Detect which cell encompasses the target text, then output its [X, Y] center coordinate. 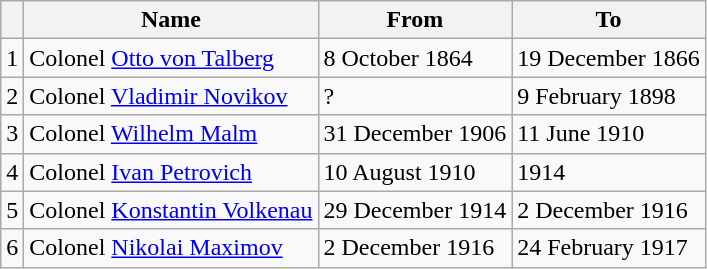
1 [12, 58]
Colonel Ivan Petrovich [171, 172]
From [415, 20]
6 [12, 248]
4 [12, 172]
Colonel Vladimir Novikov [171, 96]
24 February 1917 [609, 248]
Colonel Nikolai Maximov [171, 248]
19 December 1866 [609, 58]
2 [12, 96]
5 [12, 210]
Colonel Otto von Talberg [171, 58]
To [609, 20]
8 October 1864 [415, 58]
1914 [609, 172]
3 [12, 134]
10 August 1910 [415, 172]
? [415, 96]
11 June 1910 [609, 134]
31 December 1906 [415, 134]
Name [171, 20]
9 February 1898 [609, 96]
Colonel Wilhelm Malm [171, 134]
29 December 1914 [415, 210]
Colonel Konstantin Volkenau [171, 210]
